Pinpoint the cell where the given text exists, returning its [X, Y] midpoint coordinate. 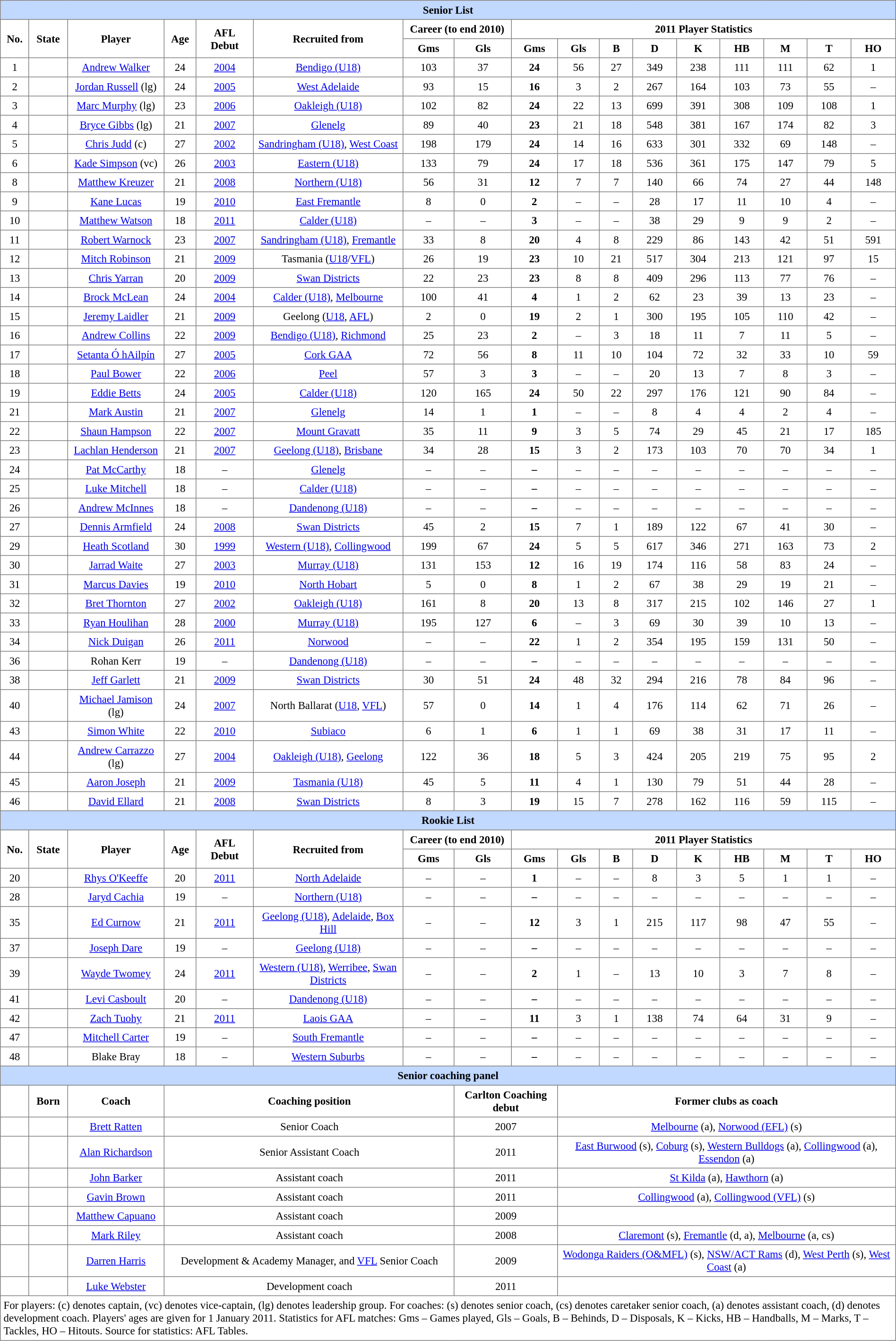
175 [742, 163]
216 [698, 680]
Western (U18), Collingwood [328, 546]
699 [655, 105]
146 [785, 603]
536 [655, 163]
Ed Curnow [116, 923]
Chris Judd (c) [116, 144]
Cork GAA [328, 355]
Senior Coach [310, 1126]
58 [742, 565]
143 [742, 240]
163 [785, 546]
West Adelaide [328, 87]
Jordan Russell (lg) [116, 87]
162 [698, 801]
127 [483, 623]
Coach [116, 1101]
361 [698, 163]
Collingwood (a), Collingwood (VFL) (s) [726, 1197]
153 [483, 565]
Brock McLean [116, 297]
Dennis Armfield [116, 527]
71 [785, 706]
296 [698, 278]
Claremont (s), Fremantle (d, a), Melbourne (a, cs) [726, 1235]
Melbourne (a), Norwood (EFL) (s) [726, 1126]
Darren Harris [116, 1261]
Peel [328, 373]
93 [428, 87]
548 [655, 125]
354 [655, 641]
97 [829, 259]
113 [742, 278]
Mitch Robinson [116, 259]
Senior coaching panel [448, 1075]
114 [698, 706]
86 [698, 240]
Western (U18), Werribee, Swan Districts [328, 974]
90 [785, 393]
161 [428, 603]
Senior List [448, 10]
South Fremantle [328, 1037]
Oakleigh (U18), Geelong [328, 757]
Jaryd Cachia [116, 897]
Subiaco [328, 731]
Shaun Hampson [116, 431]
Mount Gravatt [328, 431]
109 [785, 105]
Tasmania (U18/VFL) [328, 259]
Pat McCarthy [116, 469]
133 [428, 163]
Rohan Kerr [116, 661]
633 [655, 144]
332 [742, 144]
179 [483, 144]
Andrew McInnes [116, 508]
140 [655, 182]
66 [698, 182]
Wodonga Raiders (O&MFL) (s), NSW/ACT Rams (d), West Perth (s), West Coast (a) [726, 1261]
95 [829, 757]
304 [698, 259]
591 [873, 240]
317 [655, 603]
159 [742, 641]
138 [655, 1018]
120 [428, 393]
Kade Simpson (vc) [116, 163]
96 [829, 680]
130 [655, 782]
Western Suburbs [328, 1056]
117 [698, 923]
Geelong (U18), Brisbane [328, 450]
Marc Murphy (lg) [116, 105]
Rookie List [448, 820]
Wayde Twomey [116, 974]
76 [829, 278]
Robert Warnock [116, 240]
229 [655, 240]
Norwood [328, 641]
Ryan Houlihan [116, 623]
Eastern (U18) [328, 163]
Eddie Betts [116, 393]
East Fremantle [328, 201]
46 [15, 801]
391 [698, 105]
Carlton Coaching debut [506, 1101]
Geelong (U18, AFL) [328, 316]
David Ellard [116, 801]
301 [698, 144]
Bryce Gibbs (lg) [116, 125]
83 [785, 565]
110 [785, 316]
294 [655, 680]
Gavin Brown [116, 1197]
North Adelaide [328, 878]
77 [785, 278]
Setanta Ó hAilpín [116, 355]
185 [873, 431]
Development & Academy Manager, and VFL Senior Coach [310, 1261]
Geelong (U18), Adelaide, Box Hill [328, 923]
278 [655, 801]
Lachlan Henderson [116, 450]
Rhys O'Keeffe [116, 878]
Chris Yarran [116, 278]
Nick Duigan [116, 641]
300 [655, 316]
409 [655, 278]
Luke Mitchell [116, 488]
271 [742, 546]
Joseph Dare [116, 948]
617 [655, 546]
173 [655, 450]
308 [742, 105]
346 [698, 546]
Bret Thornton [116, 603]
198 [428, 144]
Mark Austin [116, 412]
Calder (U18), Melbourne [328, 297]
104 [655, 355]
98 [742, 923]
424 [655, 757]
Andrew Carrazzo (lg) [116, 757]
Sandringham (U18), West Coast [328, 144]
Alan Richardson [116, 1152]
219 [742, 757]
Blake Bray [116, 1056]
167 [742, 125]
John Barker [116, 1177]
North Hobart [328, 584]
Coaching position [310, 1101]
165 [483, 393]
Laois GAA [328, 1018]
Tasmania (U18) [328, 782]
115 [829, 801]
105 [742, 316]
Marcus Davies [116, 584]
Bendigo (U18) [328, 67]
Bendigo (U18), Richmond [328, 335]
Matthew Capuano [116, 1216]
Michael Jamison (lg) [116, 706]
Born [48, 1101]
297 [655, 393]
Mitchell Carter [116, 1037]
199 [428, 546]
213 [742, 259]
Development coach [310, 1286]
205 [698, 757]
43 [15, 731]
Zach Tuohy [116, 1018]
Geelong (U18) [328, 948]
Mark Riley [116, 1235]
Brett Ratten [116, 1126]
Andrew Walker [116, 67]
1999 [224, 546]
Simon White [116, 731]
108 [829, 105]
Jeremy Laidler [116, 316]
Paul Bower [116, 373]
64 [742, 1018]
Luke Webster [116, 1286]
349 [655, 67]
267 [655, 87]
Jeff Garlett [116, 680]
North Ballarat (U18, VFL) [328, 706]
75 [785, 757]
Jarrad Waite [116, 565]
Matthew Watson [116, 220]
Heath Scotland [116, 546]
Former clubs as coach [726, 1101]
517 [655, 259]
East Burwood (s), Coburg (s), Western Bulldogs (a), Collingwood (a), Essendon (a) [726, 1152]
Matthew Kreuzer [116, 182]
Kane Lucas [116, 201]
189 [655, 527]
Levi Casboult [116, 999]
164 [698, 87]
78 [742, 680]
Aaron Joseph [116, 782]
St Kilda (a), Hawthorn (a) [726, 1177]
Andrew Collins [116, 335]
89 [428, 125]
Senior Assistant Coach [310, 1152]
147 [785, 163]
238 [698, 67]
381 [698, 125]
Sandringham (U18), Fremantle [328, 240]
2000 [224, 623]
100 [428, 297]
